Identify which cell holds the provided text, then report its (X, Y) central coordinate. 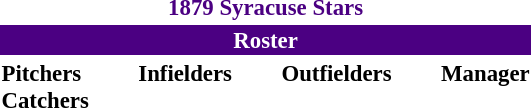
Roster (266, 40)
